Return the [X, Y] coordinate for the center point of the cell that contains the specified text.  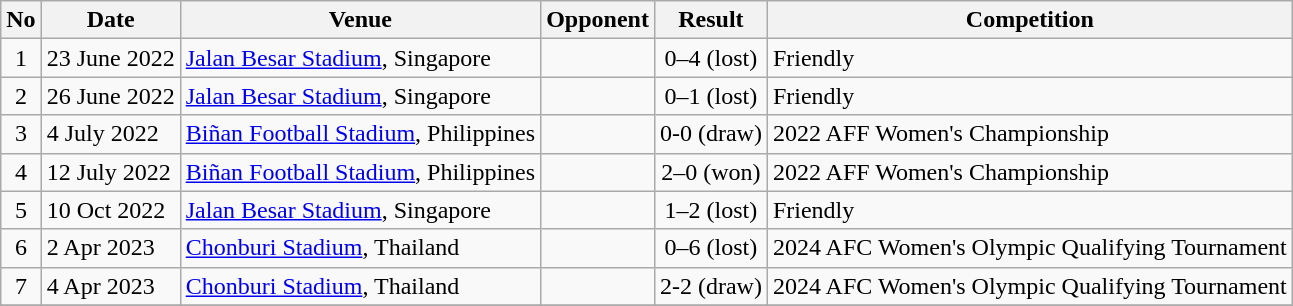
5 [21, 210]
26 June 2022 [110, 96]
4 Apr 2023 [110, 286]
1–2 (lost) [710, 210]
4 July 2022 [110, 134]
3 [21, 134]
Venue [360, 20]
Opponent [598, 20]
0-0 (draw) [710, 134]
1 [21, 58]
0–6 (lost) [710, 248]
6 [21, 248]
2-2 (draw) [710, 286]
4 [21, 172]
12 July 2022 [110, 172]
2–0 (won) [710, 172]
0–4 (lost) [710, 58]
10 Oct 2022 [110, 210]
No [21, 20]
23 June 2022 [110, 58]
2 Apr 2023 [110, 248]
Date [110, 20]
Competition [1030, 20]
2 [21, 96]
Result [710, 20]
7 [21, 286]
0–1 (lost) [710, 96]
